Output the [X, Y] coordinate of the center of the cell containing the given text.  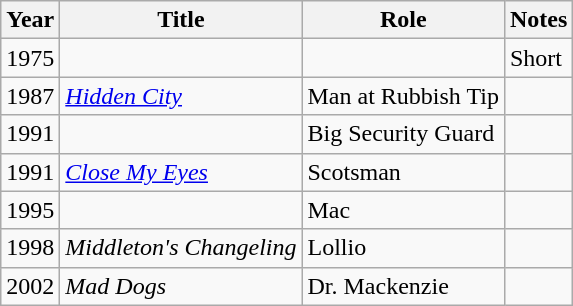
Dr. Mackenzie [403, 286]
Mac [403, 210]
Hidden City [181, 96]
Big Security Guard [403, 134]
Close My Eyes [181, 172]
Man at Rubbish Tip [403, 96]
Role [403, 20]
1987 [30, 96]
Lollio [403, 248]
1998 [30, 248]
2002 [30, 286]
Notes [538, 20]
Middleton's Changeling [181, 248]
Title [181, 20]
1995 [30, 210]
Year [30, 20]
Mad Dogs [181, 286]
Short [538, 58]
Scotsman [403, 172]
1975 [30, 58]
